Return [x, y] of the center of cell containing provided text 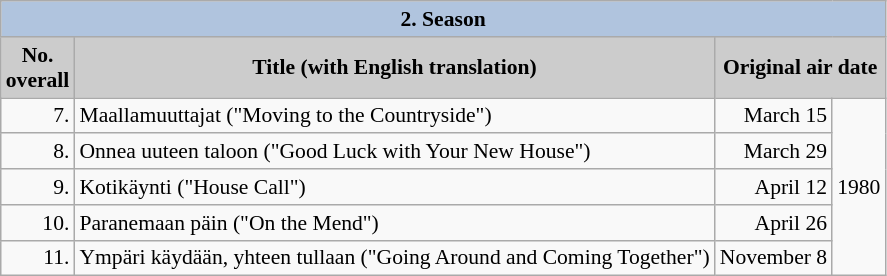
2. Season [444, 19]
Paranemaan päin ("On the Mend") [394, 223]
Title (with English translation) [394, 68]
March 15 [774, 116]
1980 [858, 187]
November 8 [774, 258]
April 26 [774, 223]
Original air date [800, 68]
March 29 [774, 152]
8. [38, 152]
April 12 [774, 187]
11. [38, 258]
No.overall [38, 68]
7. [38, 116]
Kotikäynti ("House Call") [394, 187]
Ympäri käydään, yhteen tullaan ("Going Around and Coming Together") [394, 258]
9. [38, 187]
10. [38, 223]
Onnea uuteen taloon ("Good Luck with Your New House") [394, 152]
Maallamuuttajat ("Moving to the Countryside") [394, 116]
